Locate the cell with the specified text and output its (X, Y) center coordinate. 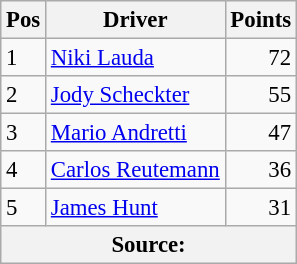
55 (260, 95)
5 (24, 208)
Carlos Reutemann (136, 170)
1 (24, 58)
31 (260, 208)
3 (24, 133)
Mario Andretti (136, 133)
72 (260, 58)
Points (260, 20)
Jody Scheckter (136, 95)
Source: (149, 245)
4 (24, 170)
Driver (136, 20)
36 (260, 170)
47 (260, 133)
Pos (24, 20)
Niki Lauda (136, 58)
2 (24, 95)
James Hunt (136, 208)
